Return the [x, y] coordinate for the center point of the cell that contains the specified text.  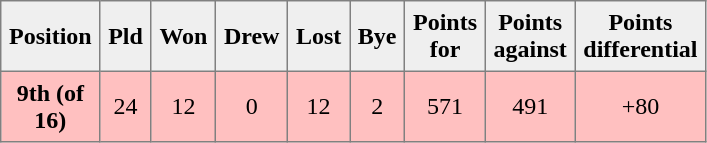
491 [530, 106]
Won [184, 36]
2 [378, 106]
Points against [530, 36]
Bye [378, 36]
Lost [319, 36]
9th (of 16) [50, 106]
Drew [252, 36]
Points for [446, 36]
Pld [126, 36]
0 [252, 106]
+80 [640, 106]
Points differential [640, 36]
24 [126, 106]
Position [50, 36]
571 [446, 106]
